Determine the [x, y] coordinate at the center of the cell enclosing the given text.  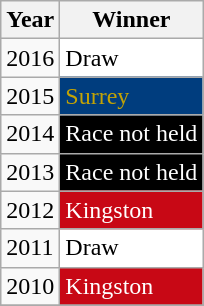
2013 [30, 172]
Surrey [132, 96]
2011 [30, 248]
2012 [30, 210]
2016 [30, 58]
2014 [30, 134]
Year [30, 20]
2010 [30, 286]
2015 [30, 96]
Winner [132, 20]
